Pinpoint the cell where the given text exists, returning its (x, y) midpoint coordinate. 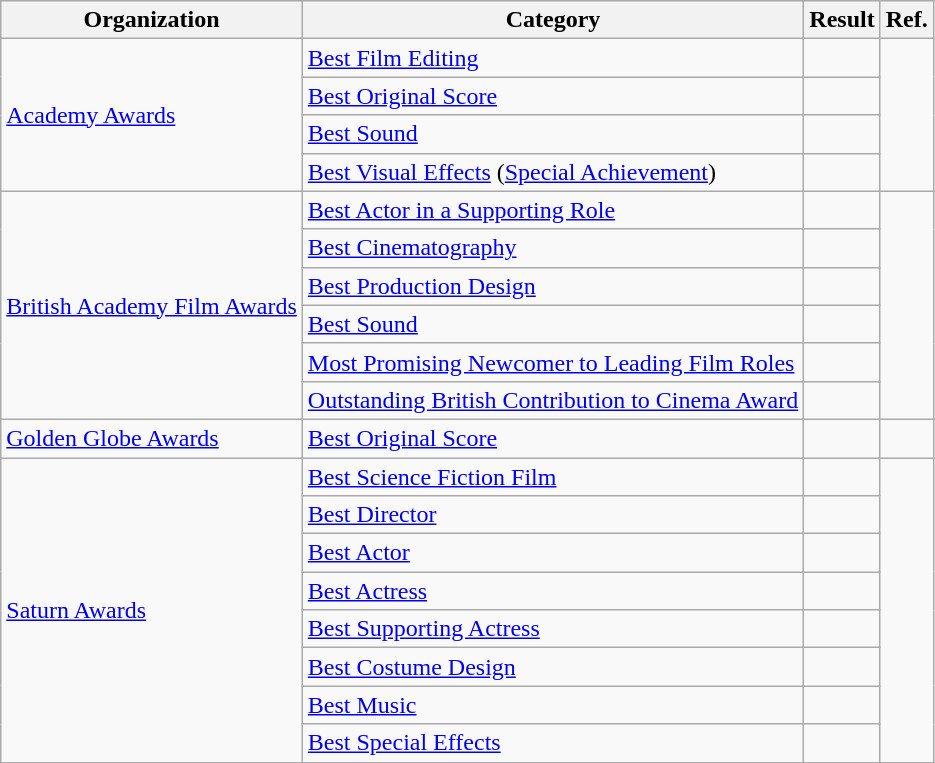
Best Actor in a Supporting Role (553, 210)
Category (553, 20)
Best Actress (553, 591)
Result (842, 20)
Best Cinematography (553, 248)
Best Special Effects (553, 743)
Best Costume Design (553, 667)
Best Music (553, 705)
Best Production Design (553, 286)
Best Actor (553, 553)
Ref. (906, 20)
Most Promising Newcomer to Leading Film Roles (553, 362)
Best Director (553, 515)
Organization (152, 20)
Saturn Awards (152, 610)
Best Supporting Actress (553, 629)
Golden Globe Awards (152, 438)
British Academy Film Awards (152, 305)
Academy Awards (152, 115)
Best Film Editing (553, 58)
Best Science Fiction Film (553, 477)
Outstanding British Contribution to Cinema Award (553, 400)
Best Visual Effects (Special Achievement) (553, 172)
